For the text-containing cell, return its midpoint in [X, Y] coordinate format. 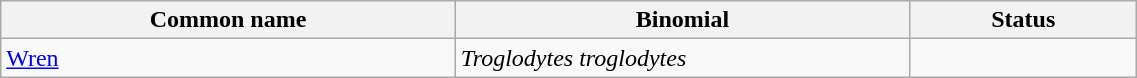
Common name [228, 20]
Status [1024, 20]
Binomial [682, 20]
Wren [228, 58]
Troglodytes troglodytes [682, 58]
